Capture the cell that displays the provided text and extract its [X, Y] central coordinate. 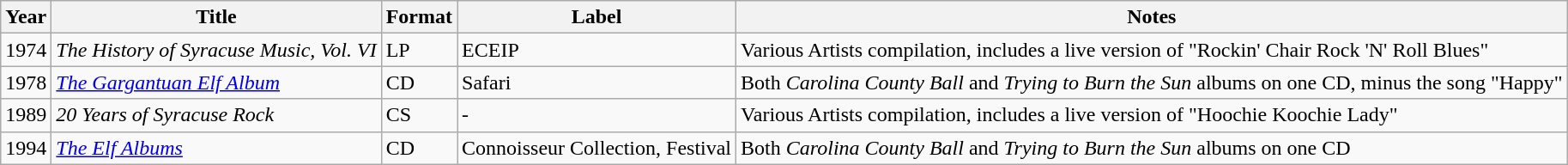
Connoisseur Collection, Festival [597, 148]
Both Carolina County Ball and Trying to Burn the Sun albums on one CD, minus the song "Happy" [1152, 82]
Both Carolina County Ball and Trying to Burn the Sun albums on one CD [1152, 148]
ECEIP [597, 50]
Various Artists compilation, includes a live version of "Rockin' Chair Rock 'N' Roll Blues" [1152, 50]
Various Artists compilation, includes a live version of "Hoochie Koochie Lady" [1152, 115]
The Elf Albums [216, 148]
CS [419, 115]
Notes [1152, 17]
Year [26, 17]
- [597, 115]
1989 [26, 115]
1974 [26, 50]
The History of Syracuse Music, Vol. VI [216, 50]
20 Years of Syracuse Rock [216, 115]
Safari [597, 82]
The Gargantuan Elf Album [216, 82]
1994 [26, 148]
Format [419, 17]
1978 [26, 82]
Label [597, 17]
Title [216, 17]
LP [419, 50]
